For the text-containing cell, return its midpoint in (X, Y) coordinate format. 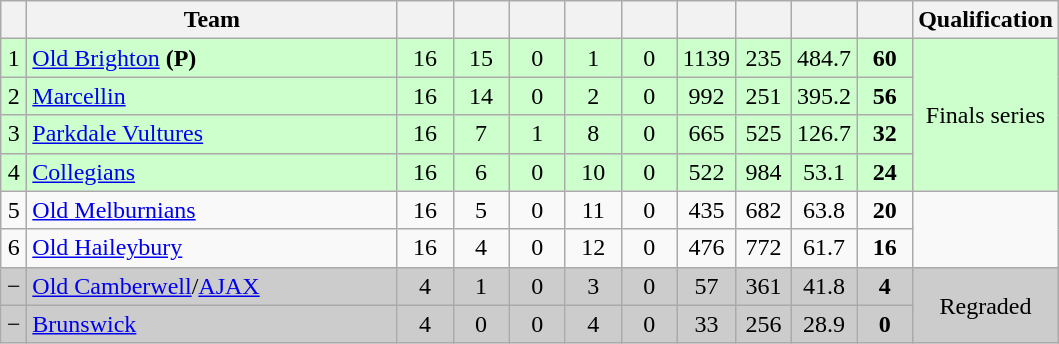
28.9 (824, 324)
61.7 (824, 248)
984 (763, 172)
Qualification (986, 20)
772 (763, 248)
Team (212, 20)
1139 (706, 58)
Old Camberwell/AJAX (212, 286)
Parkdale Vultures (212, 134)
395.2 (824, 96)
14 (481, 96)
8 (593, 134)
10 (593, 172)
992 (706, 96)
484.7 (824, 58)
256 (763, 324)
235 (763, 58)
57 (706, 286)
251 (763, 96)
Finals series (986, 115)
Marcellin (212, 96)
476 (706, 248)
Old Melburnians (212, 210)
361 (763, 286)
Collegians (212, 172)
20 (885, 210)
525 (763, 134)
Regraded (986, 305)
435 (706, 210)
665 (706, 134)
522 (706, 172)
11 (593, 210)
12 (593, 248)
7 (481, 134)
Old Haileybury (212, 248)
126.7 (824, 134)
Old Brighton (P) (212, 58)
Brunswick (212, 324)
33 (706, 324)
41.8 (824, 286)
60 (885, 58)
56 (885, 96)
53.1 (824, 172)
63.8 (824, 210)
32 (885, 134)
24 (885, 172)
15 (481, 58)
682 (763, 210)
